Return the (x, y) coordinate for the center point of the cell that contains the specified text.  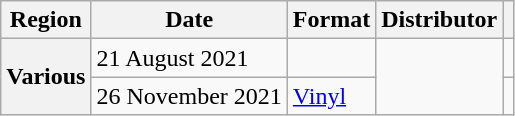
Format (331, 20)
Vinyl (331, 96)
Region (46, 20)
Distributor (440, 20)
26 November 2021 (189, 96)
Various (46, 77)
Date (189, 20)
21 August 2021 (189, 58)
